Provide the [x, y] coordinate of the cell's center where the given text is located.  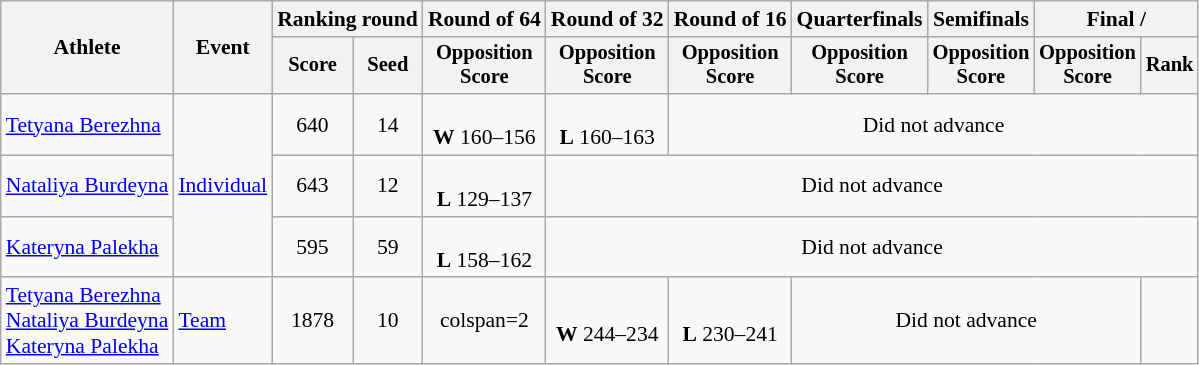
12 [388, 186]
640 [312, 124]
Round of 64 [484, 19]
Kateryna Palekha [88, 248]
Individual [222, 186]
Ranking round [348, 19]
Tetyana BerezhnaNataliya BurdeynaKateryna Palekha [88, 322]
Athlete [88, 48]
W 160–156 [484, 124]
L 160–163 [608, 124]
Seed [388, 66]
L 158–162 [484, 248]
595 [312, 248]
10 [388, 322]
Team [222, 322]
59 [388, 248]
643 [312, 186]
Final / [1116, 19]
Semifinals [982, 19]
L 230–241 [730, 322]
colspan=2 [484, 322]
Quarterfinals [860, 19]
Score [312, 66]
Rank [1170, 66]
L 129–137 [484, 186]
W 244–234 [608, 322]
1878 [312, 322]
Event [222, 48]
Tetyana Berezhna [88, 124]
Round of 32 [608, 19]
Round of 16 [730, 19]
Nataliya Burdeyna [88, 186]
14 [388, 124]
